Return the [X, Y] coordinate for the center point of the cell that contains the specified text.  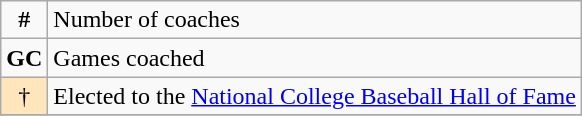
Number of coaches [315, 20]
Games coached [315, 58]
# [24, 20]
GC [24, 58]
Elected to the National College Baseball Hall of Fame [315, 96]
† [24, 96]
